Scan for the cell matching the given text and deliver its (X, Y) coordinate at center. 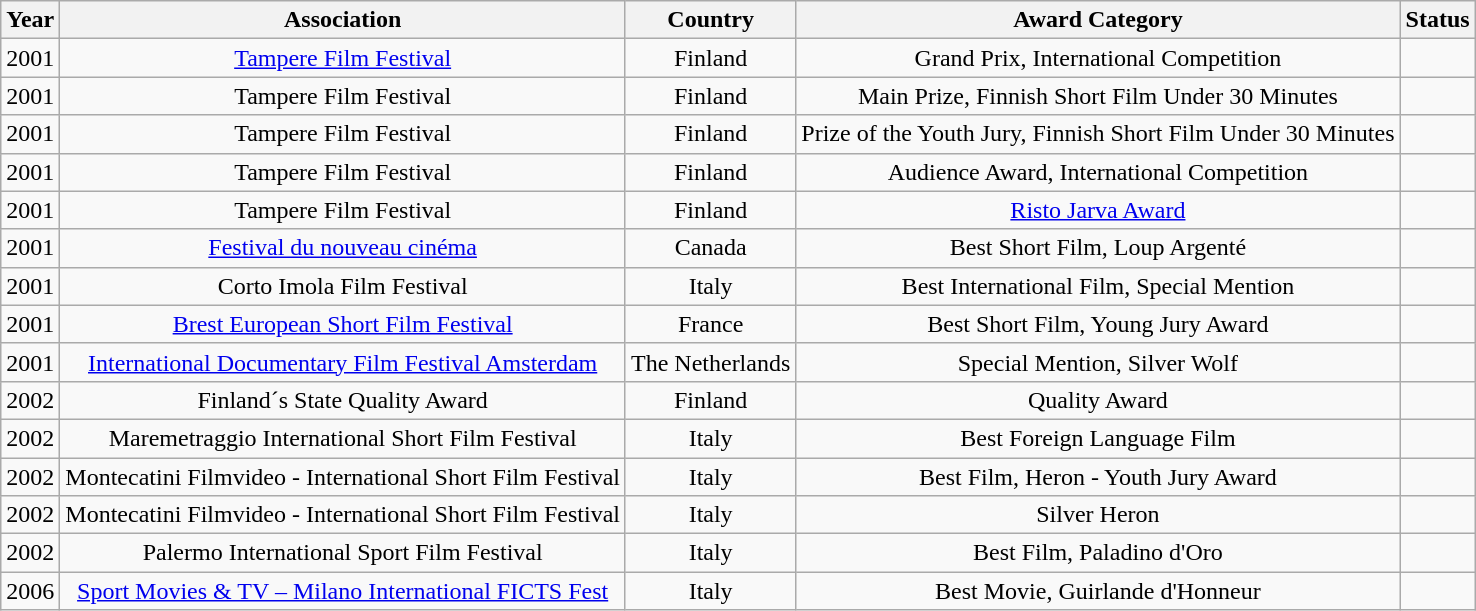
France (710, 324)
Canada (710, 248)
Year (30, 20)
Maremetraggio International Short Film Festival (343, 438)
Best International Film, Special Mention (1098, 286)
Special Mention, Silver Wolf (1098, 362)
Award Category (1098, 20)
2006 (30, 591)
Palermo International Sport Film Festival (343, 553)
International Documentary Film Festival Amsterdam (343, 362)
Brest European Short Film Festival (343, 324)
Status (1438, 20)
Best Film, Paladino d'Oro (1098, 553)
Best Foreign Language Film (1098, 438)
Grand Prix, International Competition (1098, 58)
Country (710, 20)
Best Short Film, Young Jury Award (1098, 324)
Sport Movies & TV – Milano International FICTS Fest (343, 591)
Festival du nouveau cinéma (343, 248)
Risto Jarva Award (1098, 210)
Best Short Film, Loup Argenté (1098, 248)
Best Movie, Guirlande d'Honneur (1098, 591)
Corto Imola Film Festival (343, 286)
Prize of the Youth Jury, Finnish Short Film Under 30 Minutes (1098, 134)
Finland´s State Quality Award (343, 400)
Quality Award (1098, 400)
Association (343, 20)
Audience Award, International Competition (1098, 172)
Best Film, Heron - Youth Jury Award (1098, 477)
The Netherlands (710, 362)
Main Prize, Finnish Short Film Under 30 Minutes (1098, 96)
Silver Heron (1098, 515)
